Find where the given text appears and provide that cell's center as (x, y) coordinate. 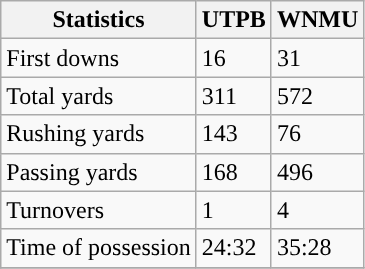
572 (317, 96)
Total yards (99, 96)
First downs (99, 58)
1 (234, 210)
143 (234, 134)
76 (317, 134)
Turnovers (99, 210)
31 (317, 58)
Statistics (99, 20)
Rushing yards (99, 134)
16 (234, 58)
24:32 (234, 248)
4 (317, 210)
311 (234, 96)
35:28 (317, 248)
WNMU (317, 20)
UTPB (234, 20)
Time of possession (99, 248)
168 (234, 172)
Passing yards (99, 172)
496 (317, 172)
